Locate the cell with the specified text and output its [X, Y] center coordinate. 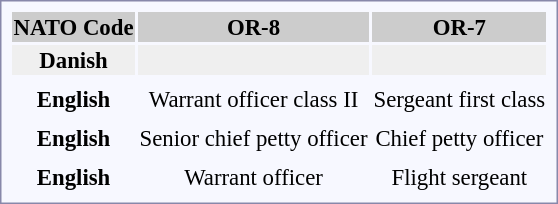
OR-7 [460, 27]
Chief petty officer [460, 138]
NATO Code [74, 27]
Senior chief petty officer [254, 138]
Sergeant first class [460, 99]
Danish [74, 60]
Warrant officer [254, 177]
Flight sergeant [460, 177]
Warrant officer class II [254, 99]
OR-8 [254, 27]
